Scan for the cell matching the given text and deliver its (x, y) coordinate at center. 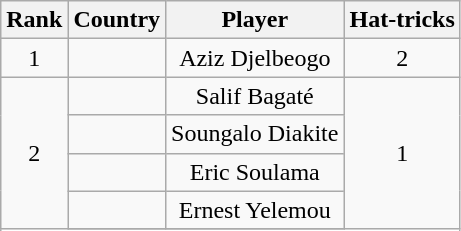
Rank (34, 20)
Aziz Djelbeogo (255, 58)
Player (255, 20)
Soungalo Diakite (255, 134)
Eric Soulama (255, 172)
Hat-tricks (402, 20)
Ernest Yelemou (255, 210)
Salif Bagaté (255, 96)
Country (117, 20)
